Capture the cell that displays the provided text and extract its (x, y) central coordinate. 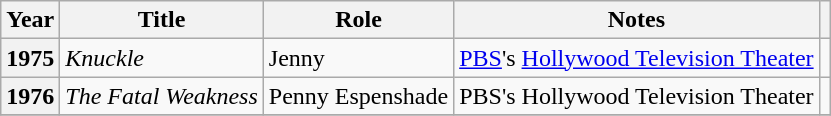
1976 (30, 96)
Title (162, 20)
Knuckle (162, 58)
Notes (636, 20)
Role (358, 20)
Year (30, 20)
The Fatal Weakness (162, 96)
Jenny (358, 58)
Penny Espenshade (358, 96)
1975 (30, 58)
